Identify which cell holds the provided text, then report its [X, Y] central coordinate. 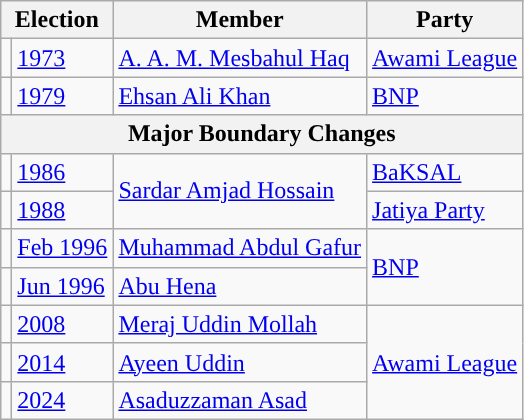
Ehsan Ali Khan [240, 96]
Ayeen Uddin [240, 362]
1986 [62, 172]
Jun 1996 [62, 286]
1988 [62, 210]
2024 [62, 400]
Party [445, 20]
Meraj Uddin Mollah [240, 324]
Abu Hena [240, 286]
Member [240, 20]
1979 [62, 96]
Asaduzzaman Asad [240, 400]
BaKSAL [445, 172]
2008 [62, 324]
A. A. M. Mesbahul Haq [240, 58]
Major Boundary Changes [262, 134]
Sardar Amjad Hossain [240, 191]
Muhammad Abdul Gafur [240, 248]
2014 [62, 362]
Jatiya Party [445, 210]
1973 [62, 58]
Election [57, 20]
Feb 1996 [62, 248]
